Extract the [x, y] coordinate from the center of the cell holding the provided text.  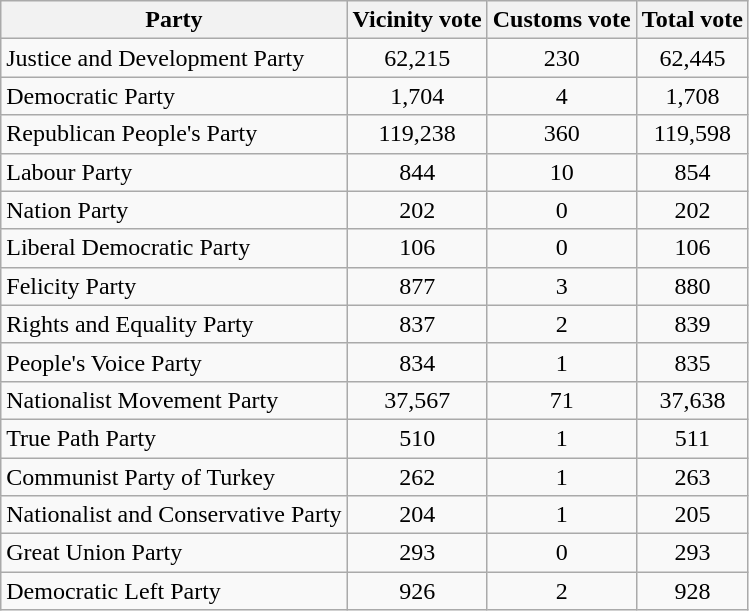
Nation Party [174, 210]
Democratic Left Party [174, 591]
71 [562, 400]
Justice and Development Party [174, 58]
839 [692, 324]
3 [562, 286]
Nationalist Movement Party [174, 400]
119,238 [417, 134]
835 [692, 362]
People's Voice Party [174, 362]
Total vote [692, 20]
834 [417, 362]
880 [692, 286]
510 [417, 438]
877 [417, 286]
Communist Party of Turkey [174, 477]
Great Union Party [174, 553]
Liberal Democratic Party [174, 248]
837 [417, 324]
10 [562, 172]
Vicinity vote [417, 20]
119,598 [692, 134]
True Path Party [174, 438]
Nationalist and Conservative Party [174, 515]
Felicity Party [174, 286]
205 [692, 515]
62,445 [692, 58]
37,638 [692, 400]
Democratic Party [174, 96]
263 [692, 477]
4 [562, 96]
Party [174, 20]
62,215 [417, 58]
926 [417, 591]
204 [417, 515]
Republican People's Party [174, 134]
360 [562, 134]
511 [692, 438]
844 [417, 172]
1,704 [417, 96]
854 [692, 172]
928 [692, 591]
262 [417, 477]
1,708 [692, 96]
Customs vote [562, 20]
37,567 [417, 400]
Labour Party [174, 172]
230 [562, 58]
Rights and Equality Party [174, 324]
